From the cell containing the given text, extract its center point as [x, y] coordinate. 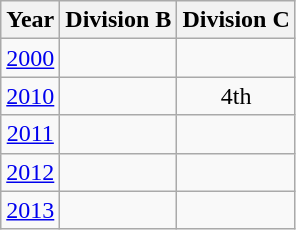
Division C [236, 20]
2012 [30, 172]
Year [30, 20]
4th [236, 96]
2010 [30, 96]
2011 [30, 134]
2013 [30, 210]
2000 [30, 58]
Division B [118, 20]
